Scan for the cell matching the given text and deliver its [X, Y] coordinate at center. 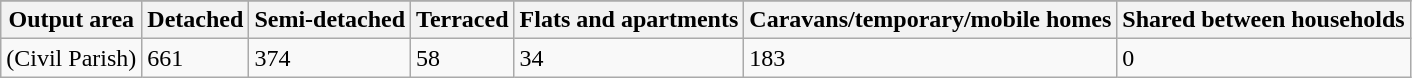
34 [629, 58]
Flats and apartments [629, 20]
374 [330, 58]
(Civil Parish) [72, 58]
183 [930, 58]
58 [462, 58]
661 [196, 58]
Caravans/temporary/mobile homes [930, 20]
Terraced [462, 20]
Shared between households [1264, 20]
Detached [196, 20]
Semi-detached [330, 20]
0 [1264, 58]
Output area [72, 20]
